Scan for the cell matching the given text and deliver its (X, Y) coordinate at center. 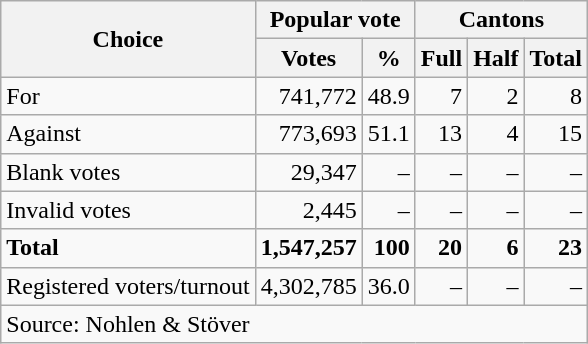
Registered voters/turnout (128, 286)
1,547,257 (308, 248)
29,347 (308, 172)
Choice (128, 39)
36.0 (388, 286)
For (128, 96)
Invalid votes (128, 210)
6 (496, 248)
Popular vote (335, 20)
Cantons (501, 20)
13 (441, 134)
15 (556, 134)
741,772 (308, 96)
2 (496, 96)
Full (441, 58)
773,693 (308, 134)
51.1 (388, 134)
8 (556, 96)
Half (496, 58)
20 (441, 248)
7 (441, 96)
4,302,785 (308, 286)
2,445 (308, 210)
Source: Nohlen & Stöver (294, 324)
23 (556, 248)
100 (388, 248)
Against (128, 134)
4 (496, 134)
Blank votes (128, 172)
Votes (308, 58)
% (388, 58)
48.9 (388, 96)
